Determine the [X, Y] coordinate at the center of the cell enclosing the given text.  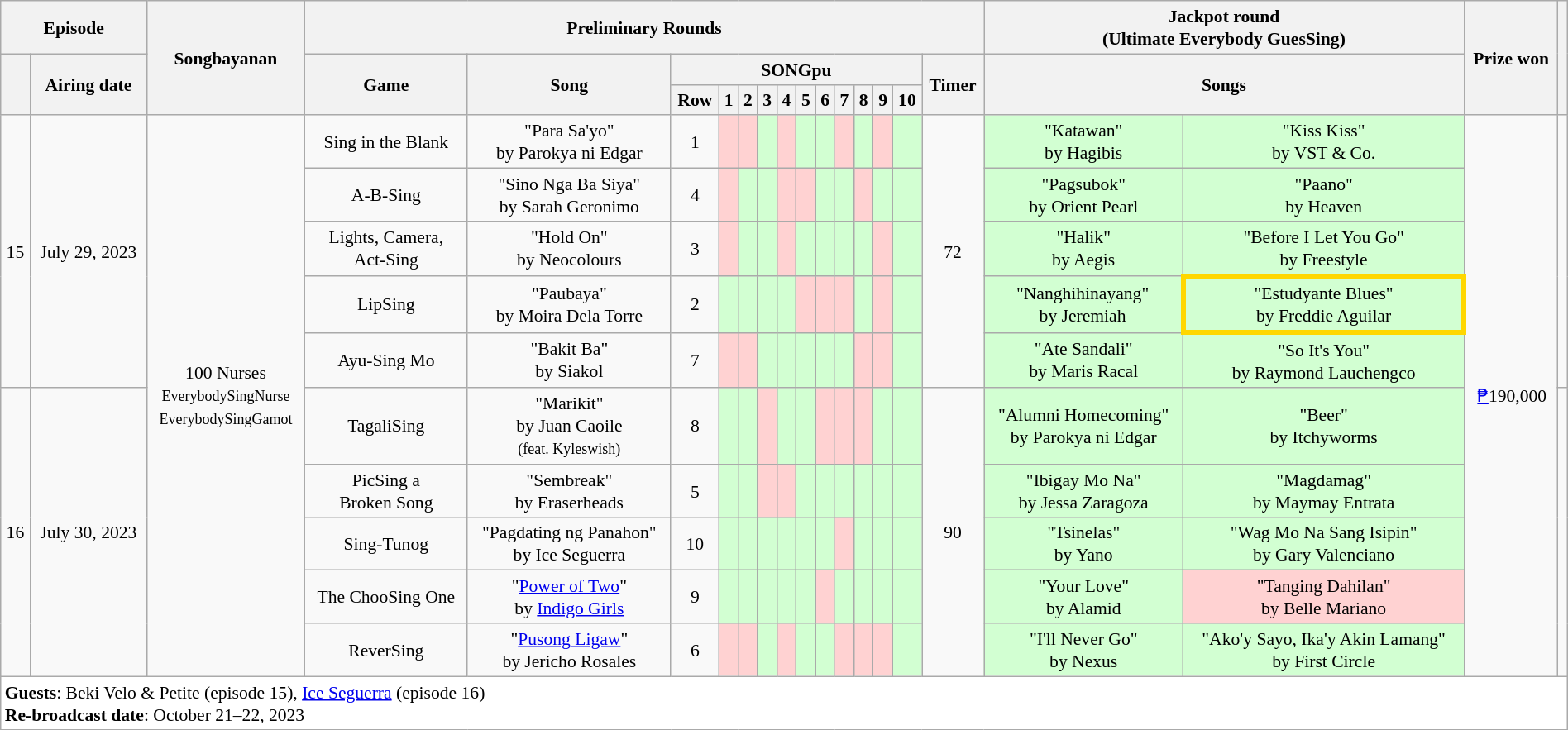
"Paubaya"by Moira Dela Torre [569, 304]
SONGpu [796, 69]
Game [385, 84]
16 [15, 532]
72 [953, 252]
Timer [953, 84]
"Sino Nga Ba Siya"by Sarah Geronimo [569, 195]
"Pagsubok"by Orient Pearl [1083, 195]
"Before I Let You Go"by Freestyle [1324, 249]
₱190,000 [1510, 397]
"Alumni Homecoming"by Parokya ni Edgar [1083, 427]
"Bakit Ba"by Siakol [569, 360]
"Ako'y Sayo, Ika'y Akin Lamang"by First Circle [1324, 650]
90 [953, 532]
"Estudyante Blues"by Freddie Aguilar [1324, 304]
"Your Love"by Alamid [1083, 597]
"Ate Sandali"by Maris Racal [1083, 360]
Airing date [88, 84]
"Kiss Kiss"by VST & Co. [1324, 142]
"I'll Never Go"by Nexus [1083, 650]
Sing in the Blank [385, 142]
"Ibigay Mo Na"by Jessa Zaragoza [1083, 491]
Songbayanan [227, 58]
TagaliSing [385, 427]
Guests: Beki Velo & Petite (episode 15), Ice Seguerra (episode 16)Re-broadcast date: October 21–22, 2023 [784, 703]
July 29, 2023 [88, 252]
Prize won [1510, 58]
"Tsinelas"by Yano [1083, 544]
ReverSing [385, 650]
"Power of Two"by Indigo Girls [569, 597]
"Halik"by Aegis [1083, 249]
"Magdamag"by Maymay Entrata [1324, 491]
"Pusong Ligaw"by Jericho Rosales [569, 650]
"Para Sa'yo"by Parokya ni Edgar [569, 142]
Sing-Tunog [385, 544]
PicSing aBroken Song [385, 491]
"Hold On"by Neocolours [569, 249]
"Wag Mo Na Sang Isipin"by Gary Valenciano [1324, 544]
"Katawan"by Hagibis [1083, 142]
"Tanging Dahilan"by Belle Mariano [1324, 597]
Episode [74, 27]
The ChooSing One [385, 597]
Ayu-Sing Mo [385, 360]
Jackpot round(Ultimate Everybody GuesSing) [1224, 27]
"So It's You"by Raymond Lauchengco [1324, 360]
Songs [1224, 84]
"Nanghihinayang"by Jeremiah [1083, 304]
"Marikit"by Juan Caoile(feat. Kyleswish) [569, 427]
A-B-Sing [385, 195]
"Paano"by Heaven [1324, 195]
"Beer"by Itchyworms [1324, 427]
LipSing [385, 304]
Preliminary Rounds [643, 27]
"Sembreak"by Eraserheads [569, 491]
Row [695, 99]
15 [15, 252]
100 NursesEverybodySingNurseEverybodySingGamot [227, 397]
July 30, 2023 [88, 532]
Lights, Camera,Act-Sing [385, 249]
"Pagdating ng Panahon"by Ice Seguerra [569, 544]
Song [569, 84]
